Pinpoint the cell where the given text exists, returning its [X, Y] midpoint coordinate. 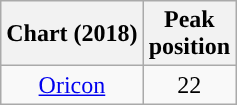
Chart (2018) [72, 34]
22 [189, 85]
Oricon [72, 85]
Peakposition [189, 34]
